From the cell containing the given text, extract its center point as (X, Y) coordinate. 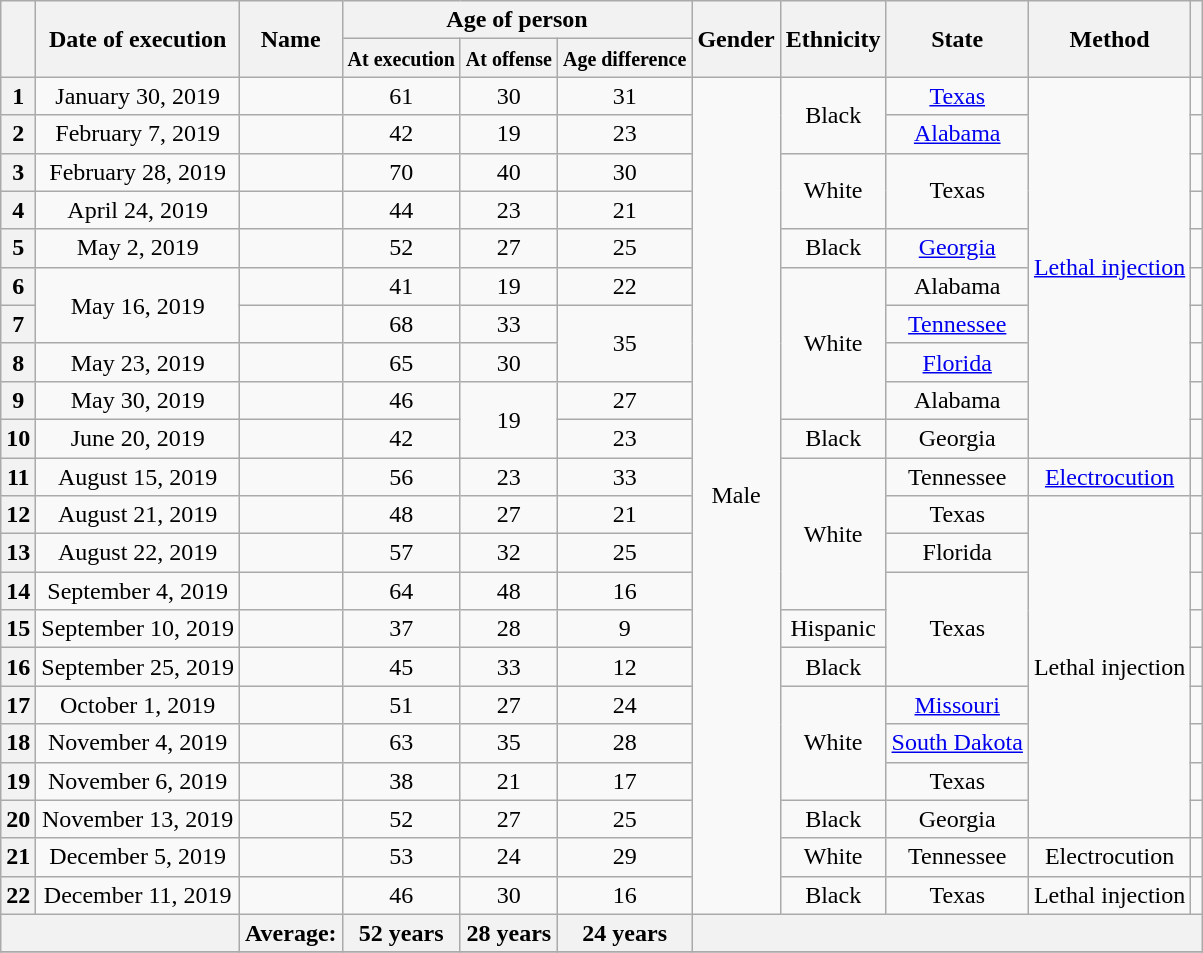
53 (401, 857)
3 (18, 172)
May 30, 2019 (138, 400)
September 4, 2019 (138, 591)
1 (18, 96)
Gender (736, 39)
May 23, 2019 (138, 362)
September 10, 2019 (138, 629)
Hispanic (833, 629)
August 15, 2019 (138, 477)
28 years (508, 933)
June 20, 2019 (138, 438)
45 (401, 667)
41 (401, 286)
Age of person (517, 20)
December 11, 2019 (138, 895)
At offense (508, 58)
November 6, 2019 (138, 781)
70 (401, 172)
11 (18, 477)
31 (624, 96)
65 (401, 362)
68 (401, 324)
18 (18, 743)
Date of execution (138, 39)
29 (624, 857)
October 1, 2019 (138, 705)
44 (401, 210)
Age difference (624, 58)
14 (18, 591)
57 (401, 553)
64 (401, 591)
August 21, 2019 (138, 515)
February 28, 2019 (138, 172)
32 (508, 553)
13 (18, 553)
63 (401, 743)
September 25, 2019 (138, 667)
April 24, 2019 (138, 210)
February 7, 2019 (138, 134)
20 (18, 819)
37 (401, 629)
Male (736, 496)
51 (401, 705)
6 (18, 286)
4 (18, 210)
Name (292, 39)
2 (18, 134)
May 2, 2019 (138, 248)
Average: (292, 933)
November 13, 2019 (138, 819)
8 (18, 362)
August 22, 2019 (138, 553)
State (957, 39)
40 (508, 172)
November 4, 2019 (138, 743)
South Dakota (957, 743)
7 (18, 324)
10 (18, 438)
At execution (401, 58)
52 years (401, 933)
5 (18, 248)
January 30, 2019 (138, 96)
Missouri (957, 705)
Ethnicity (833, 39)
15 (18, 629)
24 years (624, 933)
May 16, 2019 (138, 305)
61 (401, 96)
Method (1109, 39)
38 (401, 781)
56 (401, 477)
December 5, 2019 (138, 857)
